Find where the given text appears and provide that cell's center as (x, y) coordinate. 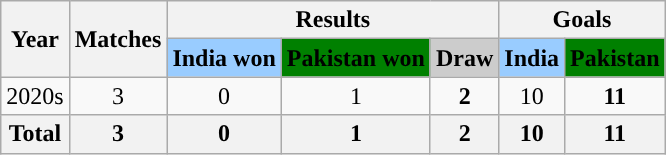
Results (333, 20)
Draw (464, 58)
Total (35, 134)
Pakistan won (356, 58)
India (532, 58)
2020s (35, 96)
Goals (582, 20)
India won (224, 58)
Pakistan (615, 58)
Matches (118, 39)
Year (35, 39)
